Scan for the cell matching the given text and deliver its (x, y) coordinate at center. 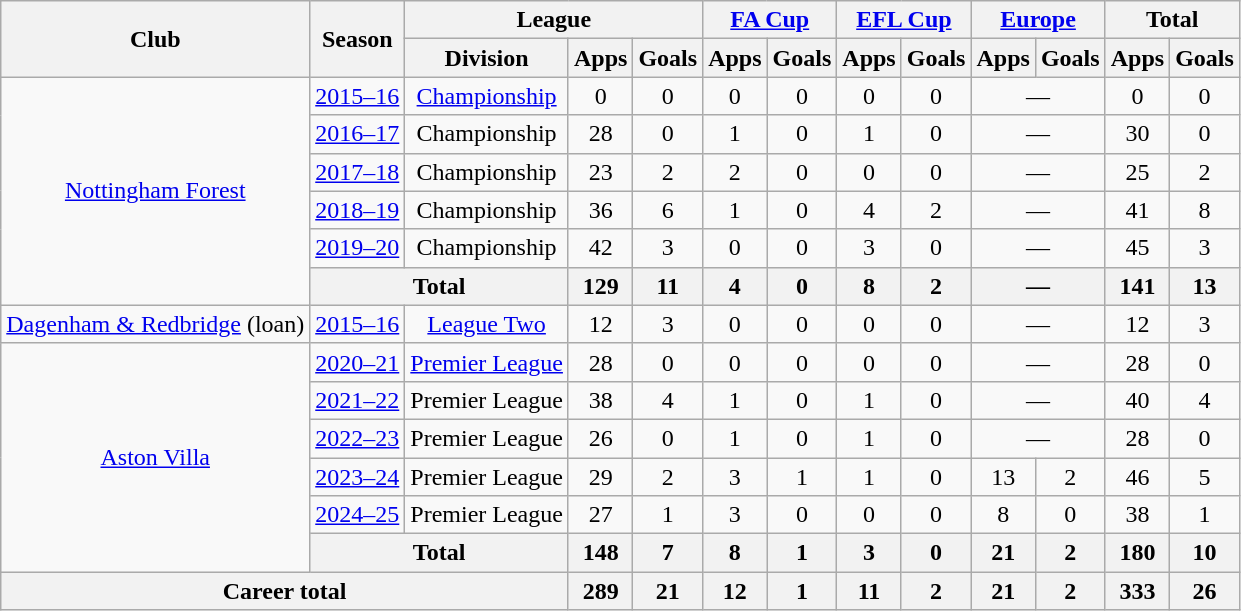
42 (600, 248)
23 (600, 172)
Season (358, 39)
Europe (1038, 20)
29 (600, 477)
5 (1205, 477)
6 (668, 210)
2022–23 (358, 438)
27 (600, 515)
2024–25 (358, 515)
Dagenham & Redbridge (loan) (156, 324)
10 (1205, 553)
333 (1137, 591)
7 (668, 553)
Club (156, 39)
40 (1137, 400)
289 (600, 591)
2019–20 (358, 248)
League (554, 20)
45 (1137, 248)
2018–19 (358, 210)
2016–17 (358, 134)
Division (487, 58)
Career total (285, 591)
180 (1137, 553)
2023–24 (358, 477)
FA Cup (770, 20)
Nottingham Forest (156, 191)
2020–21 (358, 362)
46 (1137, 477)
30 (1137, 134)
141 (1137, 286)
League Two (487, 324)
129 (600, 286)
41 (1137, 210)
148 (600, 553)
Aston Villa (156, 457)
36 (600, 210)
2021–22 (358, 400)
25 (1137, 172)
EFL Cup (904, 20)
2017–18 (358, 172)
